Determine the [x, y] coordinate at the center of the cell enclosing the given text.  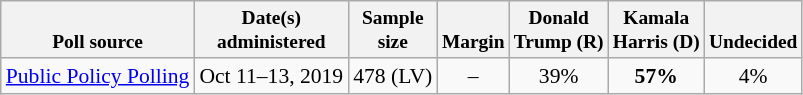
Undecided [753, 30]
57% [656, 76]
39% [558, 76]
KamalaHarris (D) [656, 30]
– [473, 76]
478 (LV) [392, 76]
4% [753, 76]
Oct 11–13, 2019 [271, 76]
Public Policy Polling [98, 76]
Poll source [98, 30]
DonaldTrump (R) [558, 30]
Samplesize [392, 30]
Date(s)administered [271, 30]
Margin [473, 30]
